Detect which cell encompasses the target text, then output its [x, y] center coordinate. 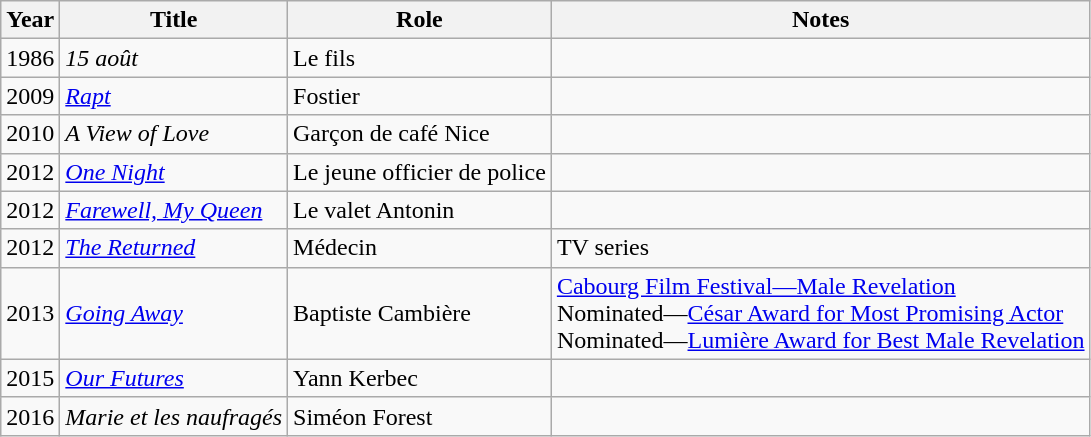
Le fils [420, 58]
A View of Love [174, 134]
Our Futures [174, 378]
Yann Kerbec [420, 378]
The Returned [174, 248]
Rapt [174, 96]
Cabourg Film Festival—Male RevelationNominated—César Award for Most Promising ActorNominated—Lumière Award for Best Male Revelation [820, 313]
One Night [174, 172]
Siméon Forest [420, 416]
1986 [30, 58]
Marie et les naufragés [174, 416]
Farewell, My Queen [174, 210]
2015 [30, 378]
2010 [30, 134]
15 août [174, 58]
Garçon de café Nice [420, 134]
Fostier [420, 96]
Year [30, 20]
2013 [30, 313]
Role [420, 20]
Title [174, 20]
TV series [820, 248]
2009 [30, 96]
2016 [30, 416]
Going Away [174, 313]
Médecin [420, 248]
Notes [820, 20]
Le jeune officier de police [420, 172]
Baptiste Cambière [420, 313]
Le valet Antonin [420, 210]
